Search for the cell housing the specified text and yield its (X, Y) center coordinate. 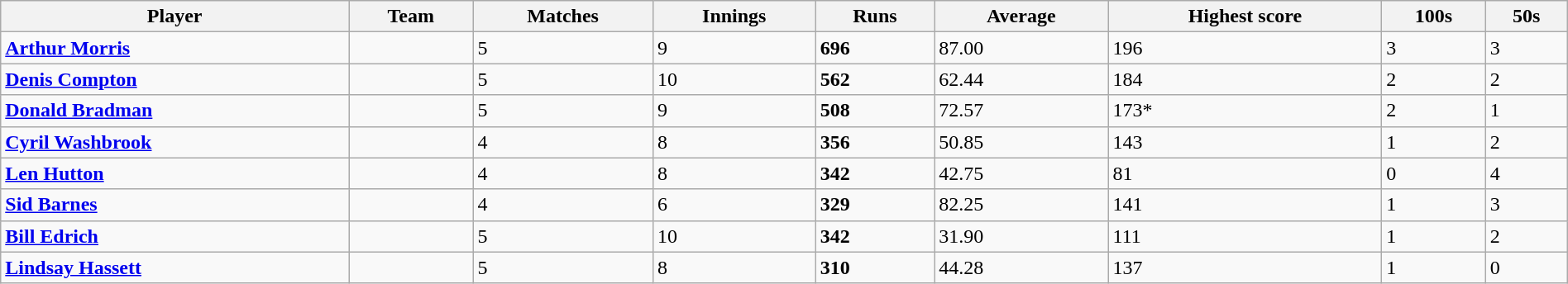
Matches (562, 17)
173* (1245, 111)
72.57 (1021, 111)
Player (175, 17)
Denis Compton (175, 79)
141 (1245, 205)
329 (875, 205)
Sid Barnes (175, 205)
Lindsay Hassett (175, 267)
356 (875, 142)
Arthur Morris (175, 48)
87.00 (1021, 48)
111 (1245, 236)
Len Hutton (175, 173)
82.25 (1021, 205)
100s (1434, 17)
Bill Edrich (175, 236)
143 (1245, 142)
Average (1021, 17)
31.90 (1021, 236)
Innings (734, 17)
6 (734, 205)
Team (411, 17)
508 (875, 111)
310 (875, 267)
184 (1245, 79)
562 (875, 79)
50s (1527, 17)
Cyril Washbrook (175, 142)
81 (1245, 173)
Highest score (1245, 17)
44.28 (1021, 267)
Runs (875, 17)
62.44 (1021, 79)
42.75 (1021, 173)
196 (1245, 48)
137 (1245, 267)
696 (875, 48)
50.85 (1021, 142)
Donald Bradman (175, 111)
